Return (x, y) of the center of cell containing provided text 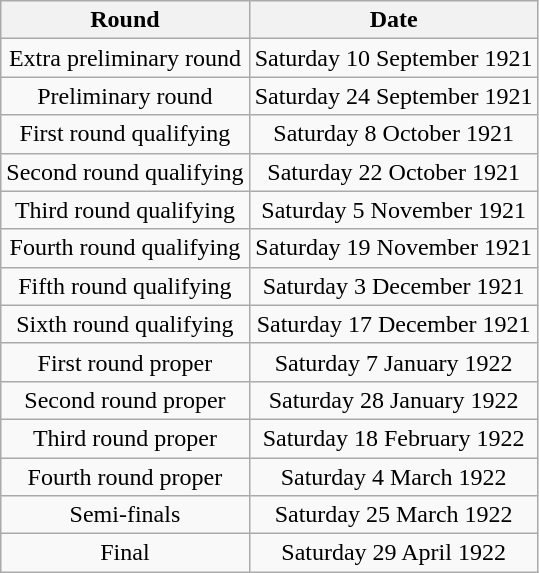
Fifth round qualifying (125, 286)
Saturday 18 February 1922 (394, 438)
Saturday 17 December 1921 (394, 324)
Date (394, 20)
Saturday 25 March 1922 (394, 515)
Sixth round qualifying (125, 324)
Saturday 4 March 1922 (394, 477)
Saturday 3 December 1921 (394, 286)
Saturday 24 September 1921 (394, 96)
Fourth round proper (125, 477)
Second round proper (125, 400)
Saturday 22 October 1921 (394, 172)
Final (125, 553)
Saturday 28 January 1922 (394, 400)
Round (125, 20)
Saturday 8 October 1921 (394, 134)
Saturday 10 September 1921 (394, 58)
Semi-finals (125, 515)
Third round proper (125, 438)
Extra preliminary round (125, 58)
Fourth round qualifying (125, 248)
First round proper (125, 362)
Third round qualifying (125, 210)
Saturday 7 January 1922 (394, 362)
Second round qualifying (125, 172)
Saturday 29 April 1922 (394, 553)
Saturday 5 November 1921 (394, 210)
First round qualifying (125, 134)
Preliminary round (125, 96)
Saturday 19 November 1921 (394, 248)
